Scan for the cell matching the given text and deliver its (X, Y) coordinate at center. 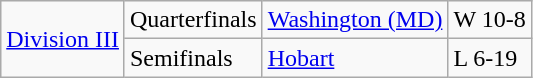
W 10-8 (490, 20)
L 6-19 (490, 58)
Quarterfinals (193, 20)
Washington (MD) (355, 20)
Division III (63, 39)
Hobart (355, 58)
Semifinals (193, 58)
